Identify which cell holds the provided text, then report its (x, y) central coordinate. 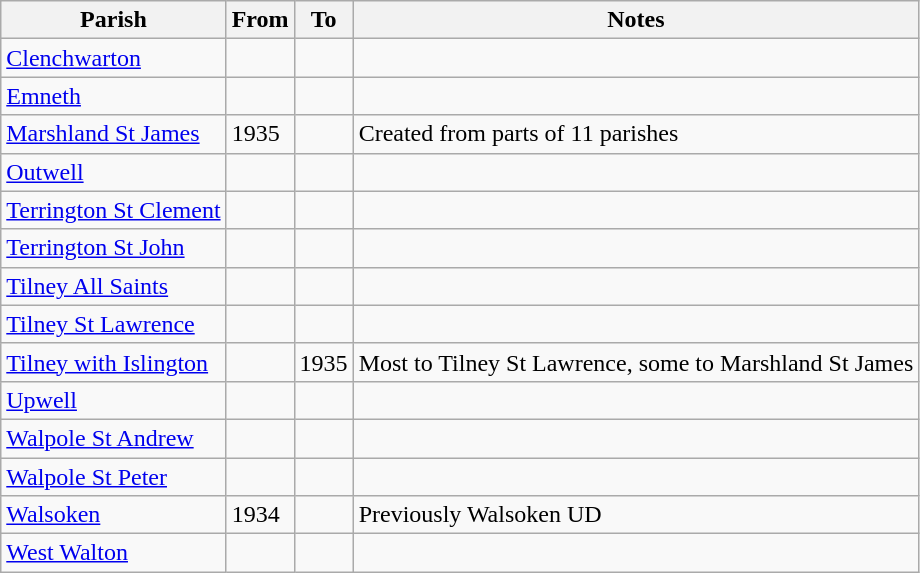
Previously Walsoken UD (636, 515)
Walsoken (114, 515)
Tilney with Islington (114, 362)
Terrington St John (114, 248)
West Walton (114, 553)
Walpole St Andrew (114, 438)
Outwell (114, 172)
Tilney All Saints (114, 286)
Clenchwarton (114, 58)
To (324, 20)
Terrington St Clement (114, 210)
Parish (114, 20)
Tilney St Lawrence (114, 324)
Most to Tilney St Lawrence, some to Marshland St James (636, 362)
Emneth (114, 96)
From (260, 20)
Created from parts of 11 parishes (636, 134)
Notes (636, 20)
Upwell (114, 400)
1934 (260, 515)
Marshland St James (114, 134)
Walpole St Peter (114, 477)
